Search for the cell housing the specified text and yield its (x, y) center coordinate. 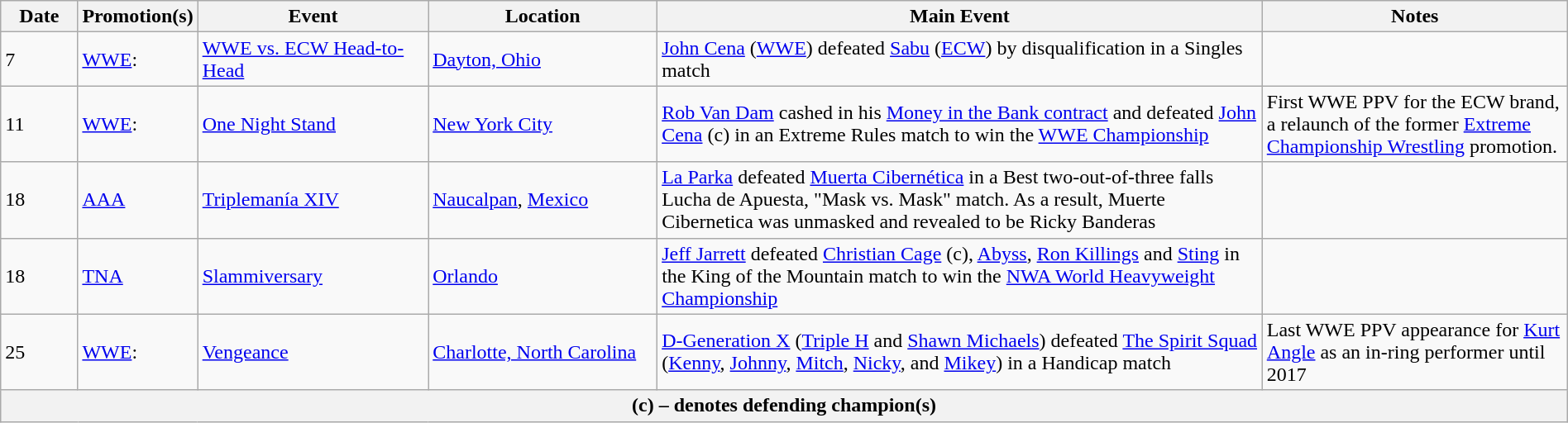
Dayton, Ohio (543, 59)
New York City (543, 124)
Triplemanía XIV (313, 200)
25 (40, 352)
Vengeance (313, 352)
WWE vs. ECW Head-to-Head (313, 59)
Notes (1414, 17)
Promotion(s) (137, 17)
11 (40, 124)
One Night Stand (313, 124)
Orlando (543, 276)
D-Generation X (Triple H and Shawn Michaels) defeated The Spirit Squad (Kenny, Johnny, Mitch, Nicky, and Mikey) in a Handicap match (960, 352)
Charlotte, North Carolina (543, 352)
7 (40, 59)
Naucalpan, Mexico (543, 200)
First WWE PPV for the ECW brand, a relaunch of the former Extreme Championship Wrestling promotion. (1414, 124)
Slammiversary (313, 276)
Rob Van Dam cashed in his Money in the Bank contract and defeated John Cena (c) in an Extreme Rules match to win the WWE Championship (960, 124)
Event (313, 17)
Main Event (960, 17)
TNA (137, 276)
Date (40, 17)
Last WWE PPV appearance for Kurt Angle as an in-ring performer until 2017 (1414, 352)
AAA (137, 200)
John Cena (WWE) defeated Sabu (ECW) by disqualification in a Singles match (960, 59)
Location (543, 17)
(c) – denotes defending champion(s) (784, 406)
